Pinpoint the cell where the given text exists, returning its [X, Y] midpoint coordinate. 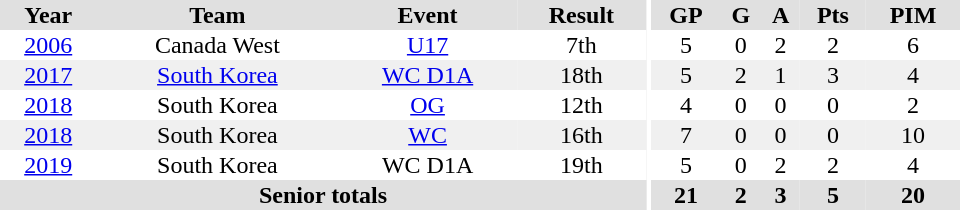
1 [780, 75]
GP [686, 15]
20 [913, 195]
19th [582, 165]
Result [582, 15]
A [780, 15]
OG [427, 105]
6 [913, 45]
7th [582, 45]
Senior totals [323, 195]
2006 [48, 45]
Pts [833, 15]
G [740, 15]
21 [686, 195]
7 [686, 135]
16th [582, 135]
PIM [913, 15]
10 [913, 135]
Canada West [217, 45]
U17 [427, 45]
2017 [48, 75]
Event [427, 15]
Year [48, 15]
12th [582, 105]
Team [217, 15]
18th [582, 75]
2019 [48, 165]
WC [427, 135]
